Pinpoint the cell where the given text exists, returning its [X, Y] midpoint coordinate. 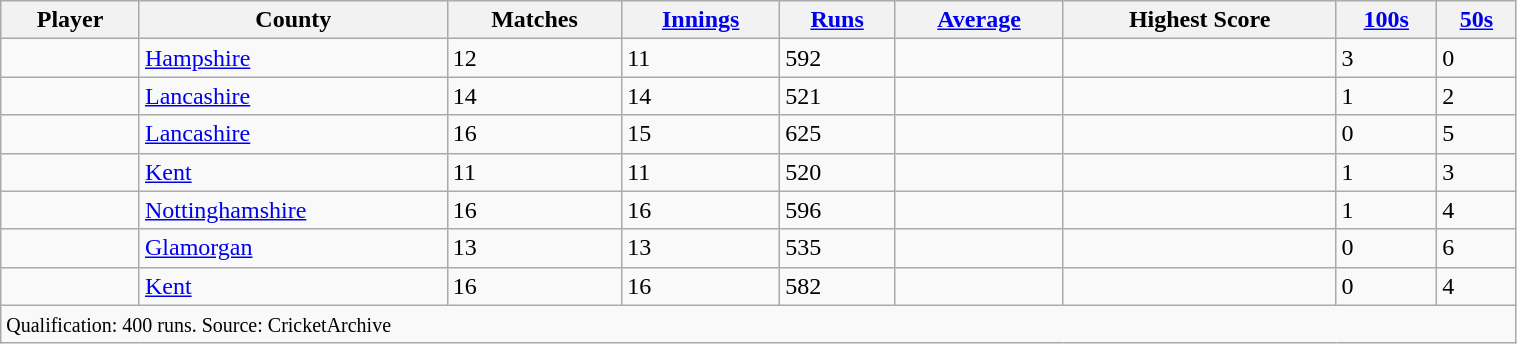
County [293, 20]
521 [838, 96]
Hampshire [293, 58]
Nottinghamshire [293, 210]
Glamorgan [293, 248]
520 [838, 172]
6 [1476, 248]
5 [1476, 134]
592 [838, 58]
Matches [534, 20]
596 [838, 210]
2 [1476, 96]
535 [838, 248]
582 [838, 286]
Runs [838, 20]
Average [980, 20]
Highest Score [1199, 20]
Player [70, 20]
Qualification: 400 runs. Source: CricketArchive [758, 324]
12 [534, 58]
625 [838, 134]
Innings [701, 20]
50s [1476, 20]
15 [701, 134]
100s [1386, 20]
